Find where the given text appears and provide that cell's center as [x, y] coordinate. 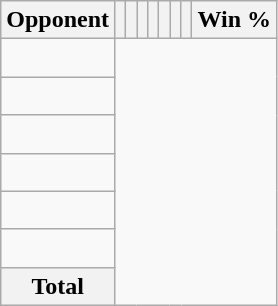
Total [58, 286]
Win % [234, 20]
Opponent [58, 20]
